For the text-containing cell, return its midpoint in [X, Y] coordinate format. 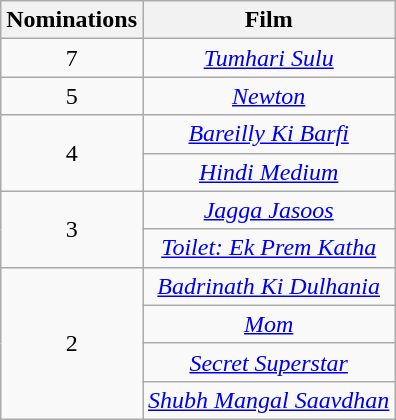
Secret Superstar [268, 362]
5 [72, 96]
Shubh Mangal Saavdhan [268, 400]
Mom [268, 324]
Toilet: Ek Prem Katha [268, 248]
Film [268, 20]
3 [72, 229]
Newton [268, 96]
Hindi Medium [268, 172]
4 [72, 153]
Nominations [72, 20]
Jagga Jasoos [268, 210]
Tumhari Sulu [268, 58]
Badrinath Ki Dulhania [268, 286]
Bareilly Ki Barfi [268, 134]
7 [72, 58]
2 [72, 343]
